Locate the cell with the specified text and output its [x, y] center coordinate. 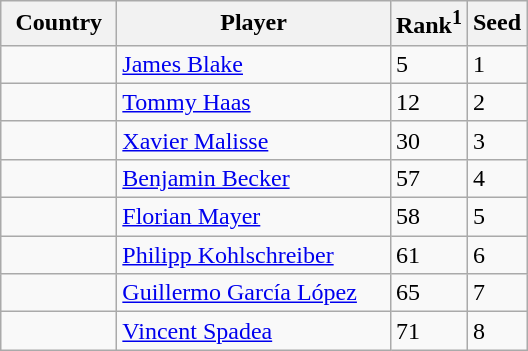
Country [59, 24]
4 [496, 178]
58 [428, 217]
1 [496, 64]
Rank1 [428, 24]
8 [496, 331]
Tommy Haas [254, 102]
7 [496, 293]
57 [428, 178]
Florian Mayer [254, 217]
Player [254, 24]
12 [428, 102]
65 [428, 293]
Xavier Malisse [254, 140]
James Blake [254, 64]
Guillermo García López [254, 293]
30 [428, 140]
3 [496, 140]
61 [428, 255]
Philipp Kohlschreiber [254, 255]
2 [496, 102]
6 [496, 255]
Benjamin Becker [254, 178]
71 [428, 331]
Seed [496, 24]
Vincent Spadea [254, 331]
